Pinpoint the cell where the given text exists, returning its (x, y) midpoint coordinate. 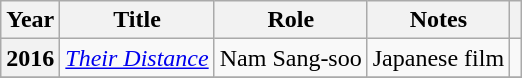
Year (30, 20)
Japanese film (438, 58)
Their Distance (137, 58)
Notes (438, 20)
2016 (30, 58)
Role (290, 20)
Title (137, 20)
Nam Sang-soo (290, 58)
